Return the [x, y] coordinate for the center point of the cell that contains the specified text.  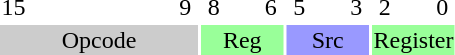
Opcode [99, 40]
Reg [242, 40]
Src [327, 40]
Register [414, 40]
